Search for the cell housing the specified text and yield its (x, y) center coordinate. 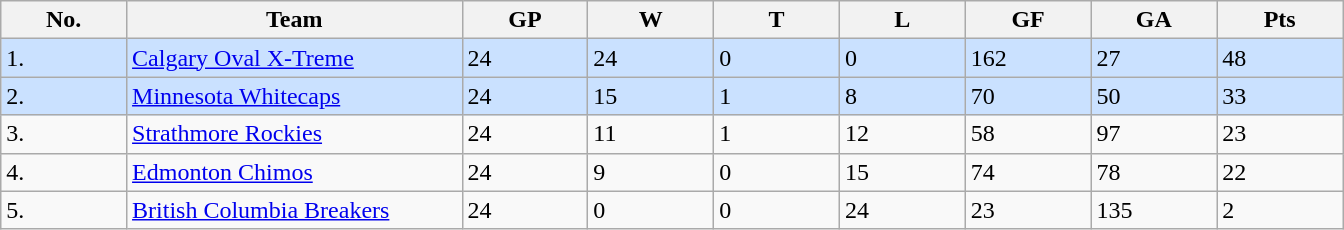
Strathmore Rockies (294, 134)
50 (1154, 96)
22 (1280, 172)
Minnesota Whitecaps (294, 96)
11 (651, 134)
33 (1280, 96)
5. (64, 210)
78 (1154, 172)
British Columbia Breakers (294, 210)
Team (294, 20)
48 (1280, 58)
70 (1028, 96)
GA (1154, 20)
58 (1028, 134)
GF (1028, 20)
Pts (1280, 20)
27 (1154, 58)
No. (64, 20)
T (777, 20)
9 (651, 172)
L (902, 20)
W (651, 20)
135 (1154, 210)
Edmonton Chimos (294, 172)
162 (1028, 58)
4. (64, 172)
12 (902, 134)
2 (1280, 210)
3. (64, 134)
1. (64, 58)
2. (64, 96)
Calgary Oval X-Treme (294, 58)
GP (525, 20)
74 (1028, 172)
97 (1154, 134)
8 (902, 96)
